From the cell containing the given text, extract its center point as (x, y) coordinate. 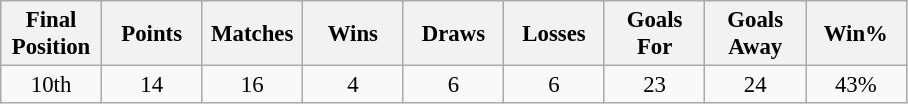
Wins (354, 34)
Losses (554, 34)
10th (52, 85)
Points (152, 34)
Final Position (52, 34)
4 (354, 85)
Goals For (654, 34)
14 (152, 85)
24 (756, 85)
43% (856, 85)
23 (654, 85)
16 (252, 85)
Matches (252, 34)
Win% (856, 34)
Draws (454, 34)
Goals Away (756, 34)
